From the cell containing the given text, extract its center point as [X, Y] coordinate. 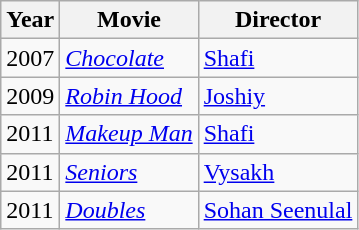
Year [30, 20]
Seniors [129, 172]
2007 [30, 58]
Makeup Man [129, 134]
Movie [129, 20]
Vysakh [278, 172]
Sohan Seenulal [278, 210]
Director [278, 20]
Doubles [129, 210]
Robin Hood [129, 96]
Chocolate [129, 58]
Joshiy [278, 96]
2009 [30, 96]
